Return (x, y) of the center of cell containing provided text 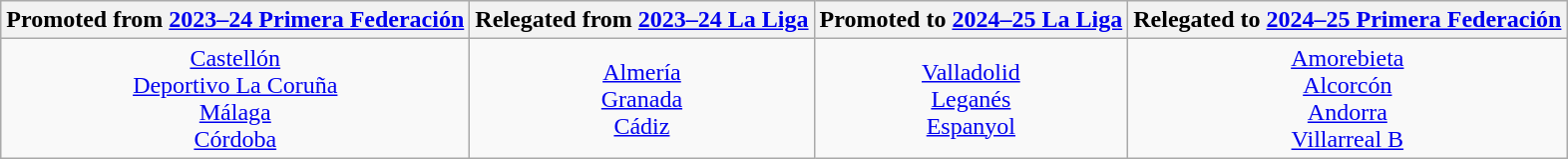
Relegated from 2023–24 La Liga (642, 20)
Amorebieta Alcorcón Andorra Villarreal B (1348, 98)
Promoted from 2023–24 Primera Federación (235, 20)
Relegated to 2024–25 Primera Federación (1348, 20)
Valladolid Leganés Espanyol (972, 98)
Castellón Deportivo La Coruña Málaga Córdoba (235, 98)
Promoted to 2024–25 La Liga (972, 20)
Almería Granada Cádiz (642, 98)
